Extract the [x, y] coordinate from the center of the cell holding the provided text.  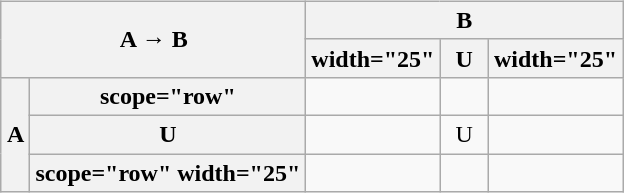
A [15, 134]
B [464, 20]
A → B [153, 39]
scope="row" [168, 96]
scope="row" width="25" [168, 173]
